Find where the given text appears and provide that cell's center as (X, Y) coordinate. 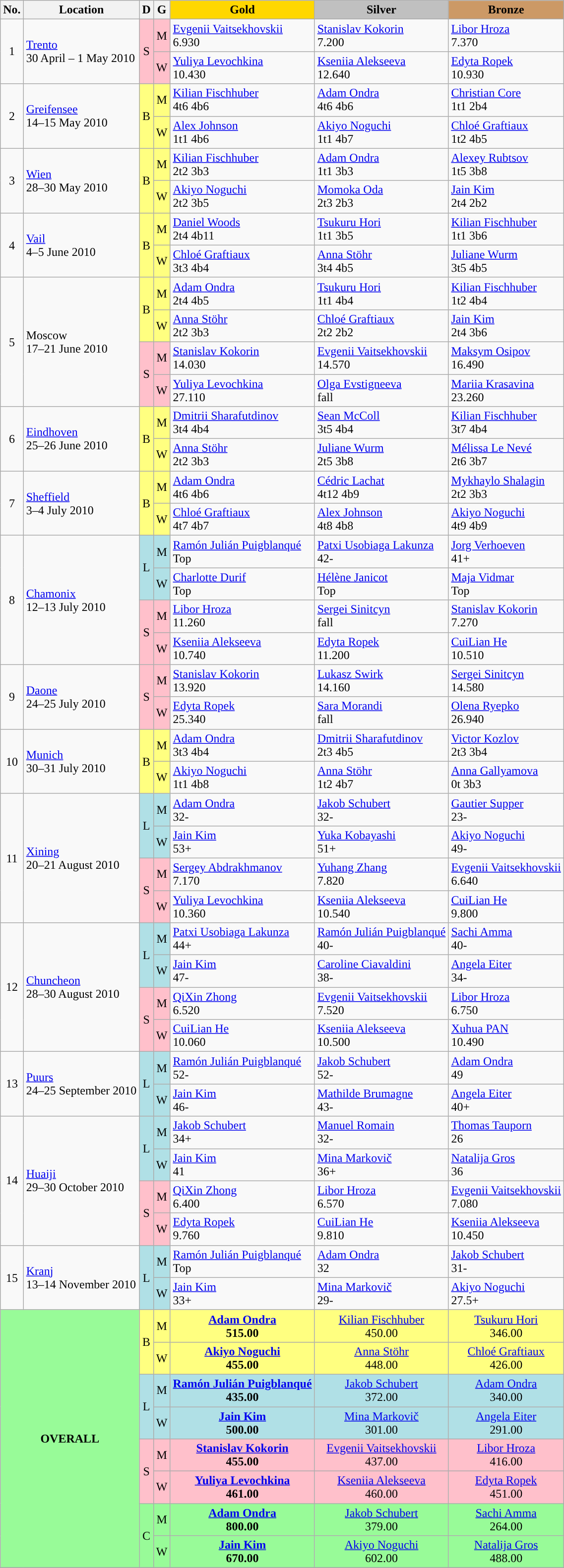
Huaiji 29–30 October 2010 (81, 1181)
Adam Ondra 1t1 3b3 (381, 165)
Ramón Julián Puigblanqué 435.00 (242, 1390)
CuiLian He 10.510 (506, 649)
C (146, 1536)
Moscow 17–21 June 2010 (81, 342)
Jain Kim 46- (242, 1100)
4 (12, 245)
QiXin Zhong 6.400 (242, 1197)
Chuncheon 28–30 August 2010 (81, 987)
Anna Gallyamova 0t 3b3 (506, 778)
6 (12, 439)
Location (81, 10)
Eindhoven 25–26 June 2010 (81, 439)
7 (12, 503)
Evgenii Vaitsekhovskii 6.930 (242, 36)
Libor Hroza 6.570 (381, 1197)
3 (12, 181)
Patxi Usobiaga Lakunza 42- (381, 551)
Libor Hroza 416.00 (506, 1455)
Edyta Ropek 9.760 (242, 1229)
Stanislav Kokorin 7.200 (381, 36)
Jain Kim 47- (242, 971)
CuiLian He 10.060 (242, 1035)
D (146, 10)
Ramón Julián Puigblanqué 52- (242, 1068)
Libor Hroza 7.370 (506, 36)
Chloé Graftiaux 4t7 4b7 (242, 520)
Akiyo Noguchi 455.00 (242, 1358)
Maja Vidmar Top (506, 584)
Olena Ryepko 26.940 (506, 713)
2 (12, 116)
Manuel Romain 32- (381, 1133)
Juliane Wurm 2t5 3b8 (381, 455)
Akiyo Noguchi 2t2 3b5 (242, 196)
Mathilde Brumagne 43- (381, 1100)
Tsukuru Hori 1t1 3b5 (381, 229)
Yuliya Levochkina 10.430 (242, 67)
Chamonix 12–13 July 2010 (81, 600)
Libor Hroza 11.260 (242, 616)
Chloé Graftiaux 2t2 2b2 (381, 325)
Adam Ondra 32- (242, 809)
Daone 24–25 July 2010 (81, 697)
Akiyo Noguchi 49- (506, 842)
Yuhang Zhang 7.820 (381, 874)
Evgenii Vaitsekhovskii 437.00 (381, 1455)
Adam Ondra 32 (381, 1262)
13 (12, 1084)
Gautier Supper 23- (506, 809)
Hélène Janicot Top (381, 584)
Mina Markovič 301.00 (381, 1422)
Mélissa Le Nevé 2t6 3b7 (506, 455)
11 (12, 858)
No. (12, 10)
Kilian Fischhuber 450.00 (381, 1326)
Adam Ondra 3t3 4b4 (242, 745)
Adam Ondra 800.00 (242, 1519)
Wien 28–30 May 2010 (81, 181)
Jorg Verhoeven 41+ (506, 551)
Vail 4–5 June 2010 (81, 245)
Sheffield 3–4 July 2010 (81, 503)
Kseniia Alekseeva 10.540 (381, 906)
Jain Kim 41 (242, 1164)
1 (12, 52)
Sergei Sinitcyn fall (381, 616)
Akiyo Noguchi 4t9 4b9 (506, 520)
Angela Eiter 291.00 (506, 1422)
Natalija Gros 488.00 (506, 1552)
Kilian Fischhuber 2t2 3b3 (242, 165)
Jakob Schubert 34+ (242, 1133)
Munich 30–31 July 2010 (81, 761)
OVERALL (70, 1439)
Sergey Abdrakhmanov 7.170 (242, 874)
Xuhua PAN 10.490 (506, 1035)
5 (12, 342)
Evgenii Vaitsekhovskii 7.520 (381, 1004)
Alexey Rubtsov 1t5 3b8 (506, 165)
Akiyo Noguchi 27.5+ (506, 1293)
15 (12, 1277)
Evgenii Vaitsekhovskii 7.080 (506, 1197)
Sergei Sinitcyn 14.580 (506, 680)
Mina Markovič 36+ (381, 1164)
Anna Stöhr 3t4 4b5 (381, 261)
Victor Kozlov 2t3 3b4 (506, 745)
Adam Ondra 2t4 4b5 (242, 294)
Edyta Ropek 451.00 (506, 1488)
Kilian Fischhuber 4t6 4b6 (242, 100)
Momoka Oda 2t3 2b3 (381, 196)
Edyta Ropek 25.340 (242, 713)
Yuliya Levochkina 27.110 (242, 390)
Sara Morandi fall (381, 713)
Kseniia Alekseeva 10.500 (381, 1035)
10 (12, 761)
Daniel Woods 2t4 4b11 (242, 229)
Patxi Usobiaga Lakunza 44+ (242, 939)
Greifensee 14–15 May 2010 (81, 116)
G (162, 10)
Kilian Fischhuber 1t1 3b6 (506, 229)
Akiyo Noguchi 1t1 4b8 (242, 778)
12 (12, 987)
Mina Markovič 29- (381, 1293)
Xining 20–21 August 2010 (81, 858)
CuiLian He 9.810 (381, 1229)
Christian Core 1t1 2b4 (506, 100)
Adam Ondra 515.00 (242, 1326)
Evgenii Vaitsekhovskii 14.570 (381, 358)
Libor Hroza 6.750 (506, 1004)
Angela Eiter 34- (506, 971)
Lukasz Swirk 14.160 (381, 680)
Adam Ondra 340.00 (506, 1390)
Jain Kim 53+ (242, 842)
Kseniia Alekseeva 460.00 (381, 1488)
Alex Johnson 4t8 4b8 (381, 520)
Olga Evstigneeva fall (381, 390)
Yuka Kobayashi 51+ (381, 842)
Mariia Krasavina 23.260 (506, 390)
Jakob Schubert 31- (506, 1262)
Kilian Fischhuber 1t2 4b4 (506, 294)
Caroline Ciavaldini 38- (381, 971)
Jain Kim 2t4 3b6 (506, 325)
Edyta Ropek 10.930 (506, 67)
Dmitrii Sharafutdinov 3t4 4b4 (242, 422)
Mykhaylo Shalagin 2t2 3b3 (506, 487)
Kseniia Alekseeva 10.450 (506, 1229)
Kranj 13–14 November 2010 (81, 1277)
Sean McColl 3t5 4b4 (381, 422)
Thomas Tauporn 26 (506, 1133)
Jain Kim 670.00 (242, 1552)
Yuliya Levochkina 10.360 (242, 906)
Jain Kim 500.00 (242, 1422)
Akiyo Noguchi 602.00 (381, 1552)
Jain Kim 33+ (242, 1293)
14 (12, 1181)
Stanislav Kokorin 13.920 (242, 680)
Jakob Schubert 32- (381, 809)
Jain Kim 2t4 2b2 (506, 196)
Kseniia Alekseeva 10.740 (242, 649)
Anna Stöhr 448.00 (381, 1358)
Stanislav Kokorin 455.00 (242, 1455)
Dmitrii Sharafutdinov 2t3 4b5 (381, 745)
Chloé Graftiaux 426.00 (506, 1358)
Bronze (506, 10)
Chloé Graftiaux 1t2 4b5 (506, 132)
Cédric Lachat 4t12 4b9 (381, 487)
Kseniia Alekseeva 12.640 (381, 67)
Yuliya Levochkina 461.00 (242, 1488)
Anna Stöhr 1t2 4b7 (381, 778)
Jakob Schubert 372.00 (381, 1390)
Tsukuru Hori 1t1 4b4 (381, 294)
Stanislav Kokorin 14.030 (242, 358)
Evgenii Vaitsekhovskii 6.640 (506, 874)
8 (12, 600)
Tsukuru Hori 346.00 (506, 1326)
Maksym Osipov 16.490 (506, 358)
Akiyo Noguchi 1t1 4b7 (381, 132)
Gold (242, 10)
Charlotte Durif Top (242, 584)
Kilian Fischhuber 3t7 4b4 (506, 422)
Chloé Graftiaux 3t3 4b4 (242, 261)
Adam Ondra 49 (506, 1068)
9 (12, 697)
Puurs 24–25 September 2010 (81, 1084)
CuiLian He 9.800 (506, 906)
Alex Johnson 1t1 4b6 (242, 132)
Sachi Amma 264.00 (506, 1519)
Trento 30 April – 1 May 2010 (81, 52)
Stanislav Kokorin 7.270 (506, 616)
Angela Eiter 40+ (506, 1100)
Jakob Schubert 52- (381, 1068)
Jakob Schubert 379.00 (381, 1519)
Silver (381, 10)
Edyta Ropek 11.200 (381, 649)
Ramón Julián Puigblanqué 40- (381, 939)
Sachi Amma 40- (506, 939)
Natalija Gros 36 (506, 1164)
Juliane Wurm 3t5 4b5 (506, 261)
QiXin Zhong 6.520 (242, 1004)
